Return the (x, y) coordinate for the center point of the cell that contains the specified text.  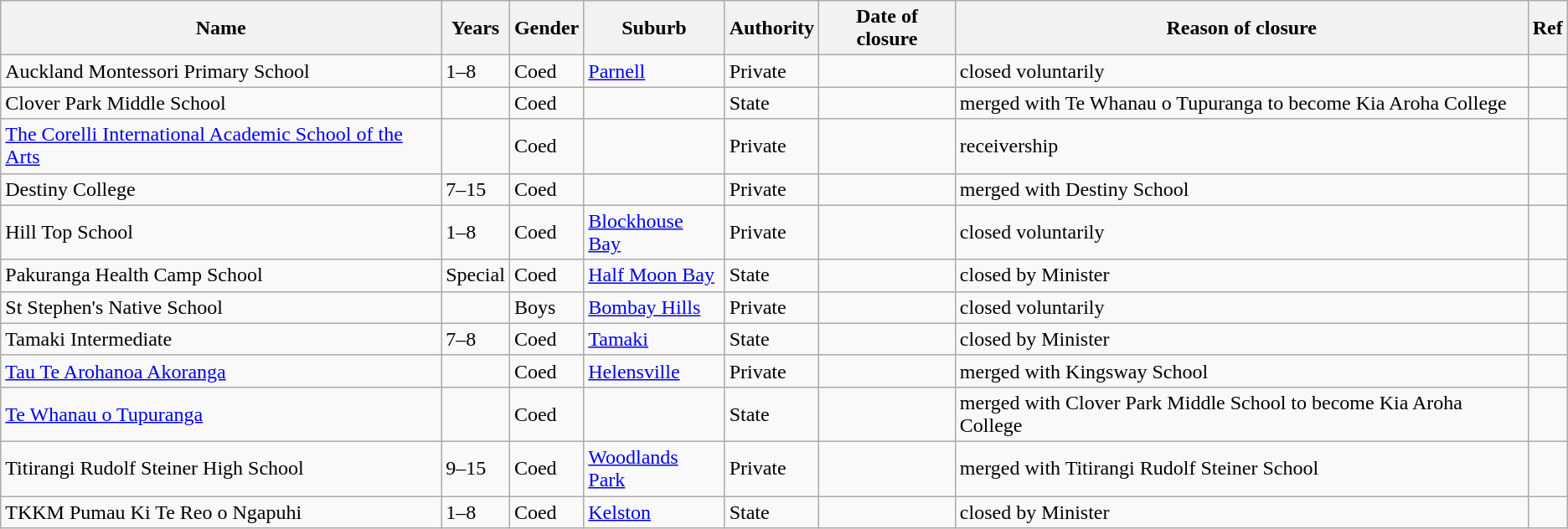
merged with Kingsway School (1241, 371)
merged with Destiny School (1241, 189)
Ref (1548, 28)
The Corelli International Academic School of the Arts (221, 146)
merged with Clover Park Middle School to become Kia Aroha College (1241, 413)
Parnell (654, 71)
Special (476, 275)
Auckland Montessori Primary School (221, 71)
Pakuranga Health Camp School (221, 275)
Boys (546, 307)
Tau Te Arohanoa Akoranga (221, 371)
Date of closure (888, 28)
Tamaki Intermediate (221, 339)
Clover Park Middle School (221, 103)
Authority (771, 28)
Kelston (654, 511)
Bombay Hills (654, 307)
Years (476, 28)
St Stephen's Native School (221, 307)
7–8 (476, 339)
Te Whanau o Tupuranga (221, 413)
Half Moon Bay (654, 275)
Suburb (654, 28)
merged with Te Whanau o Tupuranga to become Kia Aroha College (1241, 103)
Blockhouse Bay (654, 233)
9–15 (476, 469)
Helensville (654, 371)
7–15 (476, 189)
receivership (1241, 146)
TKKM Pumau Ki Te Reo o Ngapuhi (221, 511)
Destiny College (221, 189)
Name (221, 28)
Titirangi Rudolf Steiner High School (221, 469)
Gender (546, 28)
Woodlands Park (654, 469)
merged with Titirangi Rudolf Steiner School (1241, 469)
Hill Top School (221, 233)
Tamaki (654, 339)
Reason of closure (1241, 28)
